Pinpoint the cell where the given text exists, returning its [x, y] midpoint coordinate. 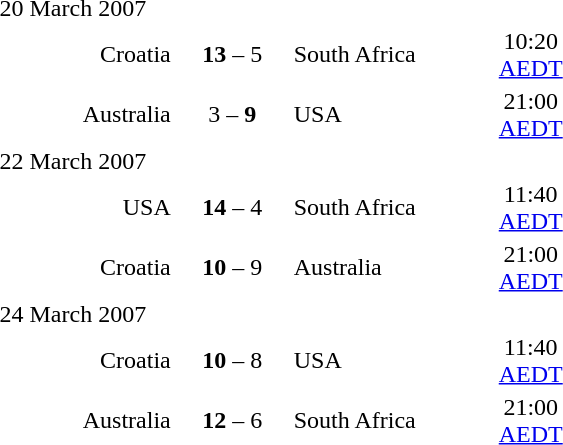
Australia [379, 268]
10 – 8 [232, 360]
10 – 9 [232, 268]
14 – 4 [232, 208]
3 – 9 [232, 114]
13 – 5 [232, 54]
